Extract the [x, y] coordinate from the center of the cell holding the provided text.  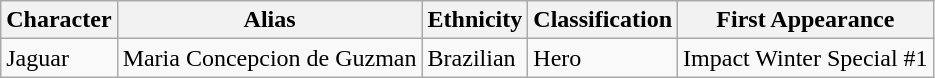
Ethnicity [475, 20]
Character [59, 20]
Classification [603, 20]
Brazilian [475, 58]
Impact Winter Special #1 [806, 58]
Hero [603, 58]
Jaguar [59, 58]
Maria Concepcion de Guzman [270, 58]
First Appearance [806, 20]
Alias [270, 20]
